From the cell containing the given text, extract its center point as (X, Y) coordinate. 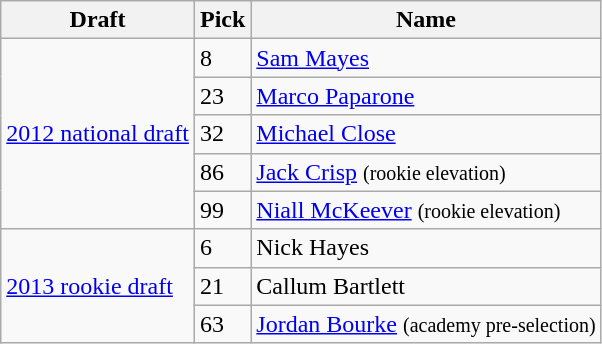
32 (222, 134)
Draft (98, 20)
21 (222, 286)
Pick (222, 20)
Callum Bartlett (426, 286)
86 (222, 172)
Name (426, 20)
Marco Paparone (426, 96)
2012 national draft (98, 134)
2013 rookie draft (98, 286)
6 (222, 248)
63 (222, 324)
Jack Crisp (rookie elevation) (426, 172)
Nick Hayes (426, 248)
99 (222, 210)
23 (222, 96)
Niall McKeever (rookie elevation) (426, 210)
Jordan Bourke (academy pre-selection) (426, 324)
Michael Close (426, 134)
Sam Mayes (426, 58)
8 (222, 58)
